For the text-containing cell, return its midpoint in [x, y] coordinate format. 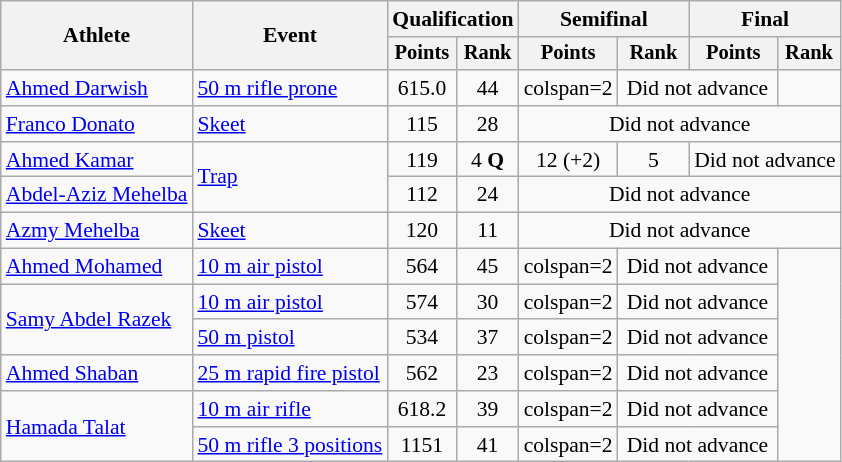
534 [422, 338]
120 [422, 231]
Event [290, 36]
45 [488, 267]
37 [488, 338]
115 [422, 124]
44 [488, 88]
564 [422, 267]
Semifinal [604, 19]
Athlete [97, 36]
24 [488, 195]
Qualification [452, 19]
Azmy Mehelba [97, 231]
Ahmed Shaban [97, 373]
112 [422, 195]
Franco Donato [97, 124]
28 [488, 124]
50 m pistol [290, 338]
5 [654, 160]
10 m air rifle [290, 409]
Ahmed Mohamed [97, 267]
Ahmed Kamar [97, 160]
574 [422, 302]
50 m rifle prone [290, 88]
Trap [290, 178]
11 [488, 231]
4 Q [488, 160]
119 [422, 160]
39 [488, 409]
Abdel-Aziz Mehelba [97, 195]
Final [765, 19]
562 [422, 373]
23 [488, 373]
Ahmed Darwish [97, 88]
Samy Abdel Razek [97, 320]
Hamada Talat [97, 426]
12 (+2) [568, 160]
30 [488, 302]
618.2 [422, 409]
25 m rapid fire pistol [290, 373]
615.0 [422, 88]
